Scan for the cell matching the given text and deliver its (x, y) coordinate at center. 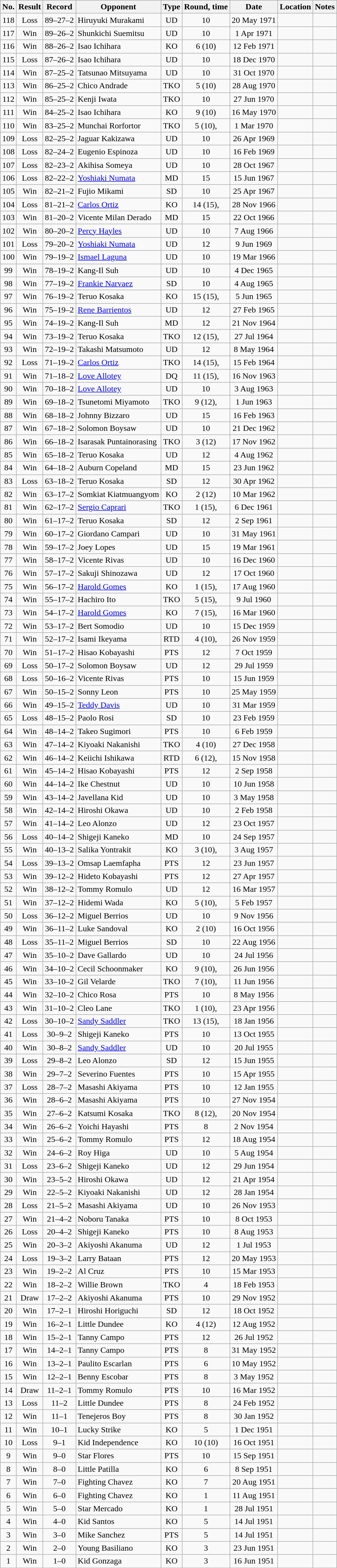
16–2–1 (59, 1324)
Percy Hayles (118, 231)
66–18–2 (59, 442)
6 (12), (206, 758)
102 (8, 231)
29 (8, 1192)
Mike Sanchez (118, 1535)
Record (59, 7)
15 (15), (206, 297)
21 Nov 1964 (254, 323)
Opponent (118, 7)
15 Jun 1959 (254, 679)
89–27–2 (59, 20)
33–10–2 (59, 981)
16 May 1970 (254, 112)
8 (12), (206, 1113)
Roy Higa (118, 1153)
79–19–2 (59, 257)
117 (8, 33)
1 Apr 1971 (254, 33)
Kid Santos (118, 1522)
Round, time (206, 7)
71 (8, 639)
62 (8, 758)
Result (30, 7)
23 Jun 1957 (254, 863)
47 (8, 955)
11–1 (59, 1416)
10 May 1952 (254, 1363)
31 Mar 1959 (254, 705)
17 Nov 1962 (254, 442)
23 (8, 1271)
32 (8, 1153)
69 (8, 665)
Al Cruz (118, 1271)
Date (254, 7)
78 (8, 547)
Kenji Iwata (118, 99)
92 (8, 362)
44 (8, 995)
35 (8, 1113)
16 Mar 1952 (254, 1390)
22–5–2 (59, 1192)
106 (8, 178)
78–19–2 (59, 270)
Kid Gonzaga (118, 1561)
1 Mar 1970 (254, 125)
9 (10) (206, 112)
22 (8, 1285)
62–17–2 (59, 507)
68–18–2 (59, 415)
112 (8, 99)
80 (8, 520)
Paolo Rosi (118, 718)
42 (8, 1021)
Munchai Rorfortor (118, 125)
70 (8, 652)
9 (12), (206, 402)
51 (8, 903)
10 Jun 1958 (254, 784)
16 Mar 1957 (254, 889)
1–0 (59, 1561)
28 Oct 1967 (254, 165)
Paulito Escarlan (118, 1363)
38–12–2 (59, 889)
Tsunetomi Miyamoto (118, 402)
5 Jun 1965 (254, 297)
8 May 1956 (254, 995)
5 (10) (206, 86)
37–12–2 (59, 903)
14–2–1 (59, 1350)
33 (8, 1140)
28 Aug 1970 (254, 86)
Young Basiliano (118, 1548)
53 (8, 876)
30 Apr 1962 (254, 481)
23 Jun 1962 (254, 468)
49 (8, 929)
7 (15), (206, 613)
Auburn Copeland (118, 468)
Joey Lopes (118, 547)
104 (8, 205)
71–18–2 (59, 375)
Benny Escobar (118, 1377)
43 (8, 1008)
57 (8, 824)
47–14–2 (59, 744)
4 Aug 1965 (254, 283)
16 Nov 1963 (254, 375)
31–10–2 (59, 1008)
2 Sep 1961 (254, 520)
98 (8, 283)
30–9–2 (59, 1034)
63–18–2 (59, 481)
115 (8, 60)
24 Feb 1952 (254, 1403)
Yoichi Hayashi (118, 1126)
17 Aug 1960 (254, 587)
1 Jul 1953 (254, 1245)
25 Apr 1967 (254, 191)
4 (12) (206, 1324)
Hiroshi Horiguchi (118, 1311)
Tatsunao Mitsuyama (118, 73)
7 (10), (206, 981)
21–4–2 (59, 1218)
97 (8, 297)
27 Jun 1970 (254, 99)
49–15–2 (59, 705)
82–23–2 (59, 165)
60–17–2 (59, 534)
63 (8, 744)
36–12–2 (59, 916)
16 Dec 1960 (254, 560)
52–17–2 (59, 639)
39–12–2 (59, 876)
Frankie Narvaez (118, 283)
DQ (171, 375)
79 (8, 534)
61 (8, 771)
5 Feb 1957 (254, 903)
27 Feb 1965 (254, 310)
85 (8, 455)
20 May 1953 (254, 1258)
25 May 1959 (254, 692)
Tenejeros Boy (118, 1416)
75 (8, 587)
Isarasak Puntainorasing (118, 442)
105 (8, 191)
Willie Brown (118, 1285)
36 (8, 1100)
70–18–2 (59, 389)
72 (8, 626)
30–10–2 (59, 1021)
Johnny Bizzaro (118, 415)
14 (8, 1390)
Katsumi Kosaka (118, 1113)
50–15–2 (59, 692)
9 Jun 1969 (254, 244)
9–1 (59, 1443)
Somkiat Kiatmuangyom (118, 494)
Teddy Davis (118, 705)
17–2–2 (59, 1298)
Ismael Laguna (118, 257)
16 Mar 1960 (254, 613)
86–25–2 (59, 86)
2 (12) (206, 494)
21 (8, 1298)
11 Jun 1956 (254, 981)
28 Jan 1954 (254, 1192)
91 (8, 375)
Luke Sandoval (118, 929)
57–17–2 (59, 573)
111 (8, 112)
10–1 (59, 1430)
96 (8, 310)
56–17–2 (59, 587)
Lucky Strike (118, 1430)
Sakuji Shinozawa (118, 573)
2 (10) (206, 929)
18 Jan 1956 (254, 1021)
15 Dec 1959 (254, 626)
116 (8, 46)
75–19–2 (59, 310)
17–2–1 (59, 1311)
77–19–2 (59, 283)
12 Feb 1971 (254, 46)
No. (8, 7)
30 Jan 1952 (254, 1416)
26–6–2 (59, 1126)
Shunkichi Suemitsu (118, 33)
29–7–2 (59, 1074)
27 Jul 1964 (254, 336)
45–14–2 (59, 771)
Sonny Leon (118, 692)
56 (8, 837)
21 Dec 1962 (254, 428)
27 Nov 1954 (254, 1100)
76 (8, 573)
41–14–2 (59, 824)
16 (8, 1363)
4–0 (59, 1522)
20 May 1971 (254, 20)
15 Feb 1964 (254, 362)
29–8–2 (59, 1061)
Hachiro Ito (118, 600)
Omsap Laemfapha (118, 863)
Hidemi Wada (118, 903)
99 (8, 270)
21–5–2 (59, 1205)
80–20–2 (59, 231)
19 Mar 1961 (254, 547)
79–20–2 (59, 244)
3 May 1952 (254, 1377)
100 (8, 257)
28–7–2 (59, 1087)
45 (8, 981)
23–6–2 (59, 1166)
82–25–2 (59, 138)
11 Aug 1951 (254, 1495)
23 Oct 1957 (254, 824)
21 Apr 1954 (254, 1179)
63–17–2 (59, 494)
7–0 (59, 1482)
12 (15), (206, 336)
6 Feb 1959 (254, 731)
32–10–2 (59, 995)
17 (8, 1350)
22 Aug 1956 (254, 942)
Bert Somodio (118, 626)
16 Oct 1951 (254, 1443)
73–19–2 (59, 336)
19 Mar 1966 (254, 257)
94 (8, 336)
Javellana Kid (118, 797)
60 (8, 784)
28–6–2 (59, 1100)
7 Aug 1966 (254, 231)
65–18–2 (59, 455)
6–0 (59, 1495)
50 (8, 916)
68 (8, 679)
Dave Gallardo (118, 955)
26 Jun 1956 (254, 968)
23 Apr 1956 (254, 1008)
26 Nov 1953 (254, 1205)
8 Aug 1953 (254, 1232)
24 Jul 1956 (254, 955)
23 Jun 1951 (254, 1548)
26 Apr 1969 (254, 138)
Chico Andrade (118, 86)
46–14–2 (59, 758)
24 (8, 1258)
11 (8, 1430)
84–25–2 (59, 112)
Jaguar Kakizawa (118, 138)
20 Aug 1951 (254, 1482)
18 Oct 1952 (254, 1311)
20 (8, 1311)
23–5–2 (59, 1179)
95 (8, 323)
4 Dec 1965 (254, 270)
74–19–2 (59, 323)
1 (10), (206, 1008)
69–18–2 (59, 402)
77 (8, 560)
16 Feb 1963 (254, 415)
34–10–2 (59, 968)
Isami Ikeyama (118, 639)
20 Jul 1955 (254, 1048)
8 May 1964 (254, 349)
4 Aug 1962 (254, 455)
35–11–2 (59, 942)
26 (8, 1232)
28 (8, 1205)
Little Patilla (118, 1469)
Keiichi Ishikawa (118, 758)
58–17–2 (59, 560)
84 (8, 468)
9 Jul 1960 (254, 600)
40 (8, 1048)
64 (8, 731)
40–14–2 (59, 837)
9 (10), (206, 968)
81–21–2 (59, 205)
16 Oct 1956 (254, 929)
103 (8, 218)
19–2–2 (59, 1271)
4 (10), (206, 639)
48–15–2 (59, 718)
11–2 (59, 1403)
2 Nov 1954 (254, 1126)
Severino Fuentes (118, 1074)
3 (12) (206, 442)
28 Jul 1951 (254, 1508)
17 Oct 1960 (254, 573)
26 Nov 1959 (254, 639)
12 Aug 1952 (254, 1324)
34 (8, 1126)
81–20–2 (59, 218)
114 (8, 73)
8 Oct 1953 (254, 1218)
15 Nov 1958 (254, 758)
76–19–2 (59, 297)
Kid Independence (118, 1443)
51–17–2 (59, 652)
88–26–2 (59, 46)
55–17–2 (59, 600)
Sergio Caprari (118, 507)
29 Jul 1959 (254, 665)
39 (8, 1061)
1 Dec 1951 (254, 1430)
26 Jul 1952 (254, 1337)
72–19–2 (59, 349)
10 (10) (206, 1443)
4 (10) (206, 744)
Type (171, 7)
29 Jun 1954 (254, 1166)
16 Jun 1951 (254, 1561)
41 (8, 1034)
73 (8, 613)
7 Oct 1959 (254, 652)
82–24–2 (59, 152)
23 Feb 1959 (254, 718)
38 (8, 1074)
15–2–1 (59, 1337)
15 Jun 1967 (254, 178)
61–17–2 (59, 520)
Ike Chestnut (118, 784)
67–18–2 (59, 428)
25–6–2 (59, 1140)
43–14–2 (59, 797)
12–2–1 (59, 1377)
3 May 1958 (254, 797)
18 Dec 1970 (254, 60)
89 (8, 402)
8–0 (59, 1469)
27 Dec 1958 (254, 744)
15 Jun 1955 (254, 1061)
Star Flores (118, 1456)
1 Jun 1963 (254, 402)
Takeo Sugimori (118, 731)
31 May 1961 (254, 534)
93 (8, 349)
55 (8, 850)
18 Feb 1953 (254, 1285)
82 (8, 494)
25 (8, 1245)
101 (8, 244)
74 (8, 600)
87 (8, 428)
2 Sep 1958 (254, 771)
86 (8, 442)
82–21–2 (59, 191)
Takashi Matsumoto (118, 349)
44–14–2 (59, 784)
89–26–2 (59, 33)
109 (8, 138)
90 (8, 389)
54–17–2 (59, 613)
3–0 (59, 1535)
6 (10) (206, 46)
59–17–2 (59, 547)
2 (8, 1548)
15 Apr 1955 (254, 1074)
11 (15), (206, 375)
110 (8, 125)
108 (8, 152)
83 (8, 481)
Eugenio Espinoza (118, 152)
19 (8, 1324)
Salika Yontrakit (118, 850)
Rene Barrientos (118, 310)
87–25–2 (59, 73)
28 Nov 1966 (254, 205)
31 Oct 1970 (254, 73)
13 (8, 1403)
13–2–1 (59, 1363)
27–6–2 (59, 1113)
20–3–2 (59, 1245)
Fujio Mikami (118, 191)
3 (10), (206, 850)
50–16–2 (59, 679)
15 Mar 1953 (254, 1271)
27 Apr 1957 (254, 876)
85–25–2 (59, 99)
37 (8, 1087)
Location (296, 7)
64–18–2 (59, 468)
118 (8, 20)
3 Aug 1957 (254, 850)
10 Mar 1962 (254, 494)
18 Aug 1954 (254, 1140)
24 Sep 1957 (254, 837)
18 (8, 1337)
107 (8, 165)
Larry Bataan (118, 1258)
Cecil Schoonmaker (118, 968)
16 Feb 1969 (254, 152)
3 Aug 1963 (254, 389)
15 Sep 1951 (254, 1456)
9 (8, 1456)
27 (8, 1218)
9–0 (59, 1456)
24–6–2 (59, 1153)
83–25–2 (59, 125)
31 May 1952 (254, 1350)
48 (8, 942)
35–10–2 (59, 955)
20–4–2 (59, 1232)
19–3–2 (59, 1258)
65 (8, 718)
22 Oct 1966 (254, 218)
87–26–2 (59, 60)
5 (15), (206, 600)
58 (8, 810)
59 (8, 797)
52 (8, 889)
Star Mercado (118, 1508)
2 Feb 1958 (254, 810)
40–13–2 (59, 850)
30–8–2 (59, 1048)
11–2–1 (59, 1390)
29 Nov 1952 (254, 1298)
12 Jan 1955 (254, 1087)
Notes (325, 7)
6 Dec 1961 (254, 507)
2–0 (59, 1548)
18–2–2 (59, 1285)
Gil Velarde (118, 981)
71–19–2 (59, 362)
5–0 (59, 1508)
46 (8, 968)
48–14–2 (59, 731)
Akihisa Someya (118, 165)
67 (8, 692)
Hiruyuki Murakami (118, 20)
20 Nov 1954 (254, 1113)
50–17–2 (59, 665)
13 (15), (206, 1021)
30 (8, 1179)
Vicente Milan Derado (118, 218)
9 Nov 1956 (254, 916)
42–14–2 (59, 810)
88 (8, 415)
36–11–2 (59, 929)
Noboru Tanaka (118, 1218)
54 (8, 863)
66 (8, 705)
Chico Rosa (118, 995)
113 (8, 86)
Giordano Campari (118, 534)
81 (8, 507)
5 Aug 1954 (254, 1153)
8 Sep 1951 (254, 1469)
82–22–2 (59, 178)
13 Oct 1955 (254, 1034)
39–13–2 (59, 863)
31 (8, 1166)
Hideto Kobayashi (118, 876)
Cleo Lane (118, 1008)
53–17–2 (59, 626)
